Search for the cell housing the specified text and yield its (x, y) center coordinate. 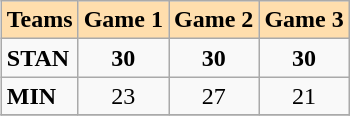
23 (123, 96)
Game 2 (213, 20)
STAN (40, 58)
Teams (40, 20)
27 (213, 96)
Game 3 (304, 20)
MIN (40, 96)
21 (304, 96)
Game 1 (123, 20)
